Output the [x, y] coordinate of the center of the cell containing the given text.  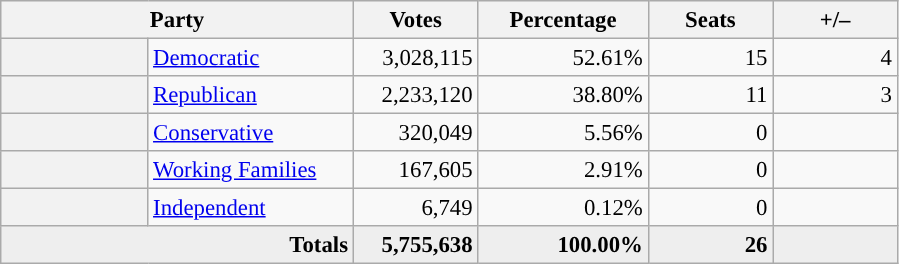
Percentage [563, 20]
11 [710, 95]
Seats [710, 20]
52.61% [563, 58]
100.00% [563, 245]
Votes [416, 20]
2,233,120 [416, 95]
167,605 [416, 170]
15 [710, 58]
5.56% [563, 133]
26 [710, 245]
0.12% [563, 208]
3 [836, 95]
Democratic [251, 58]
+/– [836, 20]
38.80% [563, 95]
2.91% [563, 170]
6,749 [416, 208]
Independent [251, 208]
Party [178, 20]
4 [836, 58]
Conservative [251, 133]
Totals [178, 245]
Republican [251, 95]
5,755,638 [416, 245]
Working Families [251, 170]
3,028,115 [416, 58]
320,049 [416, 133]
